Output the (X, Y) coordinate of the center of the cell containing the given text.  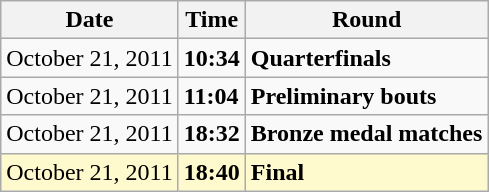
Bronze medal matches (366, 134)
18:40 (212, 172)
Round (366, 20)
11:04 (212, 96)
18:32 (212, 134)
10:34 (212, 58)
Quarterfinals (366, 58)
Date (90, 20)
Time (212, 20)
Preliminary bouts (366, 96)
Final (366, 172)
